Scan for the cell matching the given text and deliver its [x, y] coordinate at center. 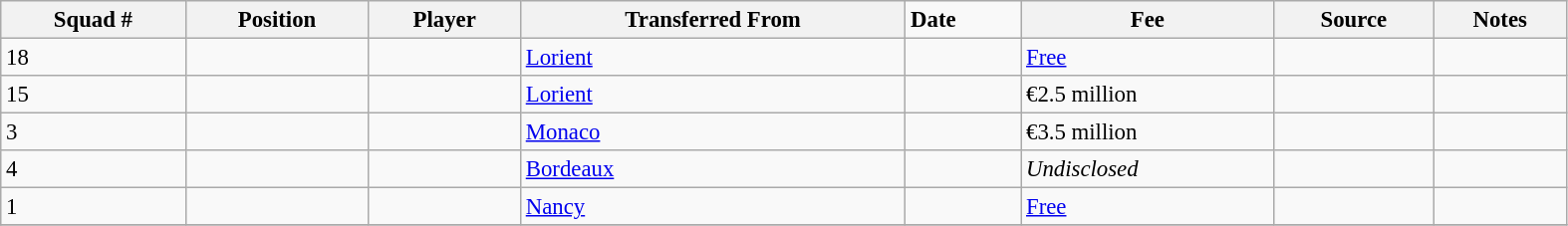
Source [1353, 20]
Notes [1500, 20]
Player [444, 20]
4 [94, 169]
€3.5 million [1148, 132]
Transferred From [712, 20]
18 [94, 58]
Date [963, 20]
€2.5 million [1148, 95]
Fee [1148, 20]
Nancy [712, 207]
1 [94, 207]
Undisclosed [1148, 169]
3 [94, 132]
Monaco [712, 132]
Squad # [94, 20]
Bordeaux [712, 169]
Position [277, 20]
15 [94, 95]
